Pinpoint the cell where the given text exists, returning its (X, Y) midpoint coordinate. 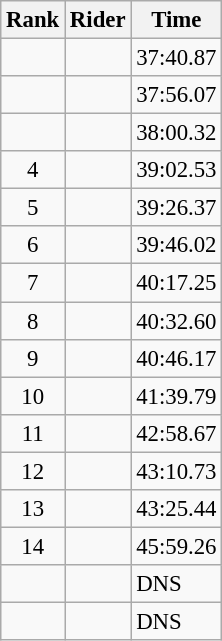
37:40.87 (176, 58)
39:46.02 (176, 245)
43:25.44 (176, 509)
37:56.07 (176, 95)
Time (176, 20)
45:59.26 (176, 546)
7 (33, 283)
43:10.73 (176, 471)
4 (33, 170)
40:46.17 (176, 358)
42:58.67 (176, 433)
14 (33, 546)
8 (33, 321)
9 (33, 358)
40:17.25 (176, 283)
6 (33, 245)
38:00.32 (176, 133)
39:26.37 (176, 208)
13 (33, 509)
41:39.79 (176, 396)
40:32.60 (176, 321)
Rider (98, 20)
Rank (33, 20)
5 (33, 208)
10 (33, 396)
12 (33, 471)
39:02.53 (176, 170)
11 (33, 433)
